Determine the (x, y) coordinate at the center of the cell enclosing the given text.  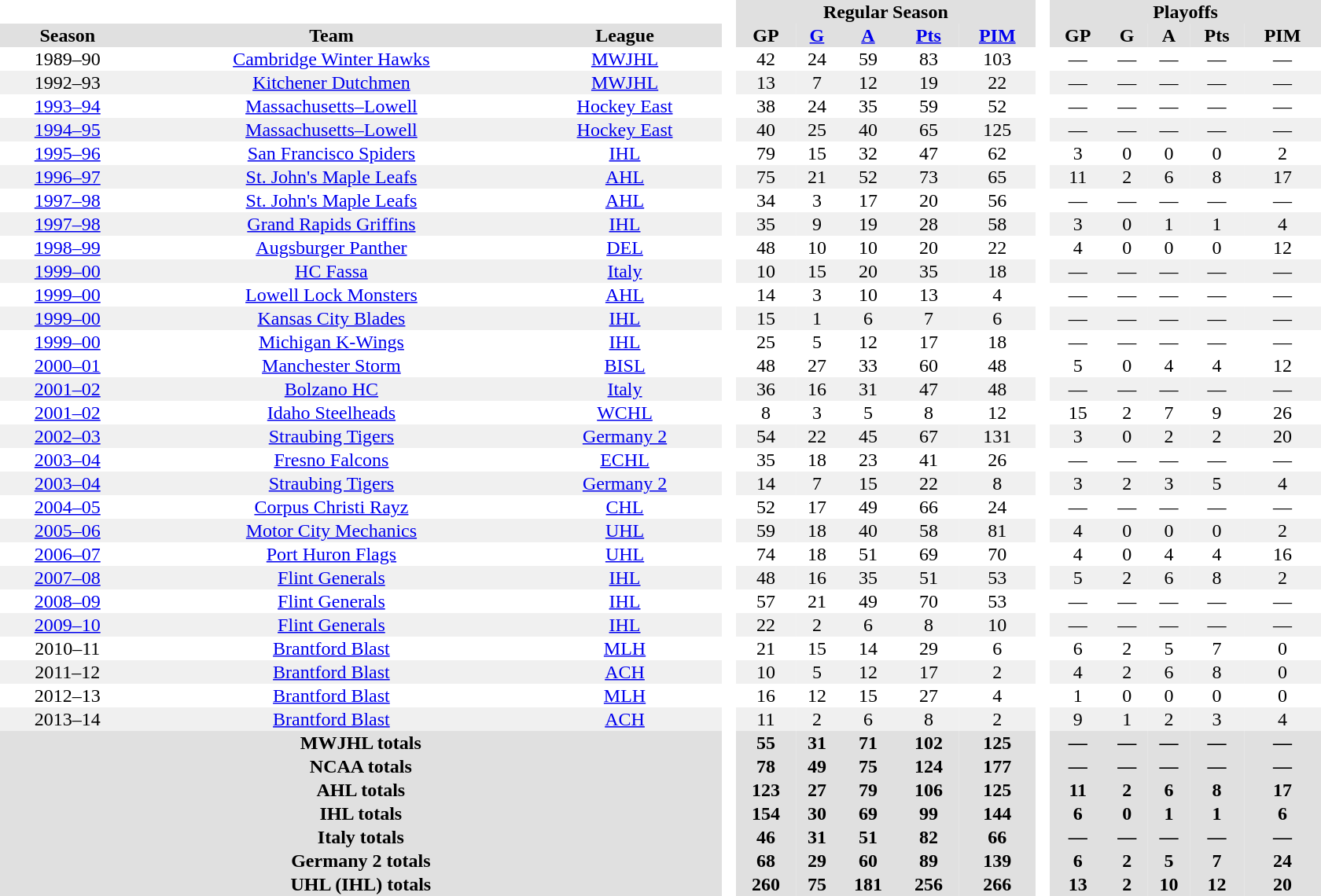
260 (766, 884)
124 (928, 766)
154 (766, 813)
League (624, 35)
Augsburger Panther (332, 248)
San Francisco Spiders (332, 153)
MWJHL totals (361, 743)
57 (766, 601)
74 (766, 554)
55 (766, 743)
1995–96 (68, 153)
Port Huron Flags (332, 554)
Kansas City Blades (332, 318)
266 (997, 884)
HC Fassa (332, 271)
67 (928, 436)
30 (816, 813)
BISL (624, 365)
1996–97 (68, 177)
144 (997, 813)
2011–12 (68, 672)
Team (332, 35)
38 (766, 106)
68 (766, 861)
139 (997, 861)
Cambridge Winter Hawks (332, 59)
Playoffs (1186, 12)
Bolzano HC (332, 389)
2009–10 (68, 625)
2000–01 (68, 365)
46 (766, 837)
123 (766, 790)
WCHL (624, 413)
106 (928, 790)
33 (868, 365)
56 (997, 200)
Corpus Christi Rayz (332, 507)
28 (928, 224)
UHL (IHL) totals (361, 884)
1998–99 (68, 248)
2008–09 (68, 601)
2004–05 (68, 507)
32 (868, 153)
ECHL (624, 460)
81 (997, 531)
103 (997, 59)
78 (766, 766)
2006–07 (68, 554)
1992–93 (68, 83)
IHL totals (361, 813)
CHL (624, 507)
AHL totals (361, 790)
34 (766, 200)
102 (928, 743)
Germany 2 totals (361, 861)
256 (928, 884)
42 (766, 59)
54 (766, 436)
82 (928, 837)
Grand Rapids Griffins (332, 224)
Season (68, 35)
131 (997, 436)
45 (868, 436)
1989–90 (68, 59)
Manchester Storm (332, 365)
83 (928, 59)
Idaho Steelheads (332, 413)
73 (928, 177)
Fresno Falcons (332, 460)
177 (997, 766)
41 (928, 460)
Italy totals (361, 837)
2007–08 (68, 578)
1994–95 (68, 130)
Motor City Mechanics (332, 531)
62 (997, 153)
2005–06 (68, 531)
99 (928, 813)
71 (868, 743)
2002–03 (68, 436)
Michigan K-Wings (332, 342)
2012–13 (68, 696)
Kitchener Dutchmen (332, 83)
DEL (624, 248)
1993–94 (68, 106)
Lowell Lock Monsters (332, 295)
181 (868, 884)
36 (766, 389)
89 (928, 861)
2010–11 (68, 648)
2013–14 (68, 719)
Regular Season (885, 12)
23 (868, 460)
NCAA totals (361, 766)
